Capture the cell that displays the provided text and extract its [X, Y] central coordinate. 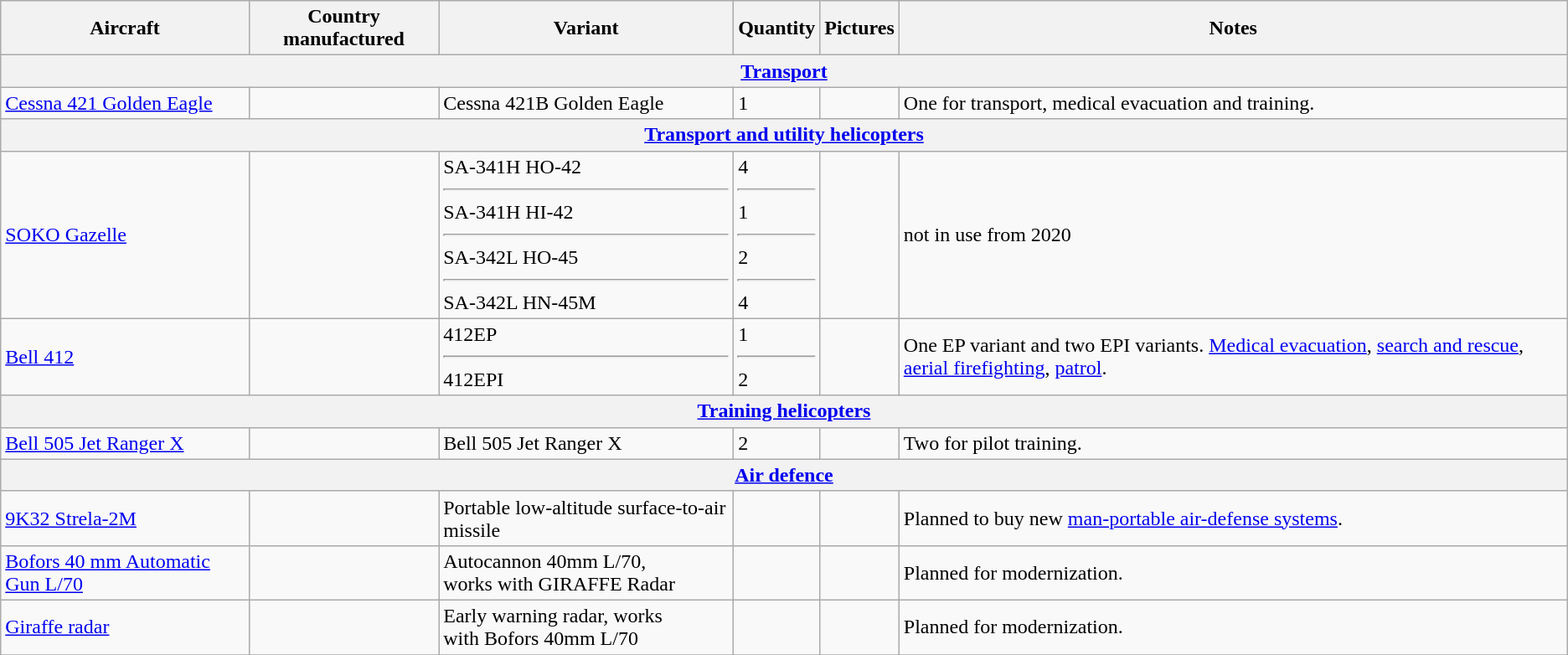
Training helicopters [784, 411]
12 [777, 357]
not in use from 2020 [1233, 235]
Two for pilot training. [1233, 443]
Bofors 40 mm Automatic Gun L/70 [125, 573]
SOKO Gazelle [125, 235]
Portable low-altitude surface-to-air missile [586, 518]
9K32 Strela-2M [125, 518]
1 [777, 103]
Planned to buy new man-portable air-defense systems. [1233, 518]
Cessna 421B Golden Eagle [586, 103]
Transport and utility helicopters [784, 135]
Country manufactured [343, 28]
One for transport, medical evacuation and training. [1233, 103]
Variant [586, 28]
4124 [777, 235]
412EP412EPI [586, 357]
Aircraft [125, 28]
Bell 412 [125, 357]
Transport [784, 71]
SA-341H HO-42SA-341H HI-42SA-342L HO-45SA-342L HN-45M [586, 235]
One EP variant and two EPI variants. Medical evacuation, search and rescue, aerial firefighting, patrol. [1233, 357]
Notes [1233, 28]
Autocannon 40mm L/70, works with GIRAFFE Radar [586, 573]
Air defence [784, 475]
Pictures [859, 28]
Giraffe radar [125, 627]
Cessna 421 Golden Eagle [125, 103]
2 [777, 443]
Early warning radar, works with Bofors 40mm L/70 [586, 627]
Quantity [777, 28]
